Pinpoint the cell where the given text exists, returning its (x, y) midpoint coordinate. 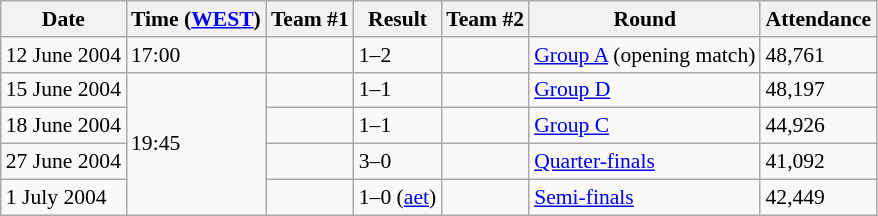
41,092 (818, 162)
15 June 2004 (64, 90)
Group C (644, 126)
27 June 2004 (64, 162)
Semi-finals (644, 197)
42,449 (818, 197)
Result (398, 19)
Attendance (818, 19)
Team #2 (485, 19)
Group A (opening match) (644, 55)
18 June 2004 (64, 126)
19:45 (196, 143)
1 July 2004 (64, 197)
48,197 (818, 90)
Quarter-finals (644, 162)
Date (64, 19)
Team #1 (310, 19)
48,761 (818, 55)
3–0 (398, 162)
44,926 (818, 126)
Round (644, 19)
1–2 (398, 55)
12 June 2004 (64, 55)
1–0 (aet) (398, 197)
Group D (644, 90)
Time (WEST) (196, 19)
17:00 (196, 55)
